Return the [X, Y] coordinate for the center point of the cell that contains the specified text.  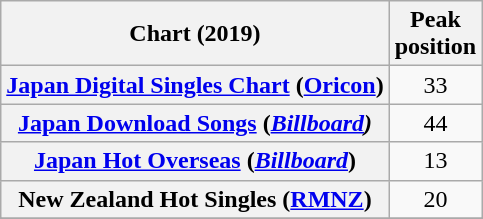
Japan Hot Overseas (Billboard) [195, 161]
13 [435, 161]
44 [435, 123]
New Zealand Hot Singles (RMNZ) [195, 199]
Japan Digital Singles Chart (Oricon) [195, 85]
Japan Download Songs (Billboard) [195, 123]
20 [435, 199]
Peakposition [435, 34]
Chart (2019) [195, 34]
33 [435, 85]
